Find where the given text appears and provide that cell's center as (X, Y) coordinate. 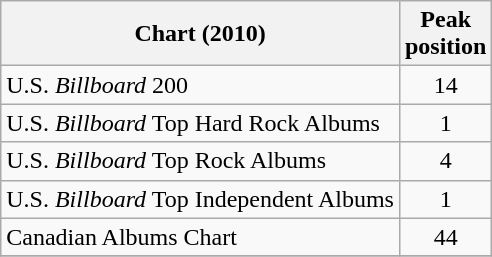
4 (445, 161)
U.S. Billboard Top Rock Albums (200, 161)
Peakposition (445, 34)
U.S. Billboard Top Independent Albums (200, 199)
U.S. Billboard 200 (200, 85)
Canadian Albums Chart (200, 237)
Chart (2010) (200, 34)
U.S. Billboard Top Hard Rock Albums (200, 123)
44 (445, 237)
14 (445, 85)
